Identify which cell holds the provided text, then report its (X, Y) central coordinate. 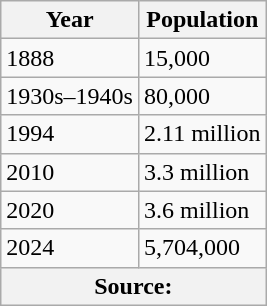
Year (70, 20)
2020 (70, 210)
1994 (70, 134)
80,000 (202, 96)
1888 (70, 58)
2010 (70, 172)
5,704,000 (202, 248)
2024 (70, 248)
1930s–1940s (70, 96)
2.11 million (202, 134)
3.6 million (202, 210)
3.3 million (202, 172)
15,000 (202, 58)
Source: (134, 286)
Population (202, 20)
